Output the [x, y] coordinate of the center of the cell containing the given text.  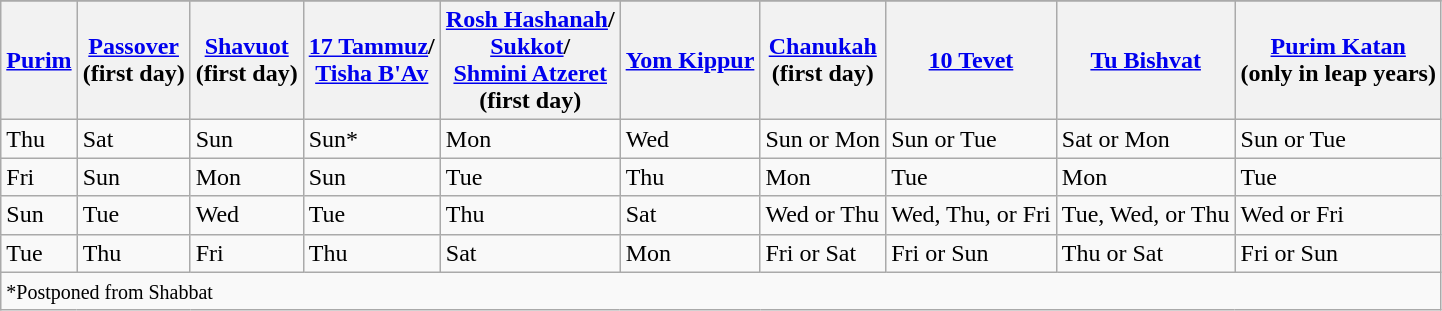
Passover(first day) [134, 60]
Wed, Thu, or Fri [972, 215]
10 Tevet [972, 60]
Sun* [372, 139]
*Postponed from Shabbat [722, 291]
Purim Katan(only in leap years) [1338, 60]
Shavuot(first day) [246, 60]
Sat or Mon [1146, 139]
Fri or Sat [823, 253]
Wed or Thu [823, 215]
Sun or Mon [823, 139]
Tu Bishvat [1146, 60]
Chanukah(first day) [823, 60]
Purim [39, 60]
Yom Kippur [690, 60]
17 Tammuz/Tisha B'Av [372, 60]
Tue, Wed, or Thu [1146, 215]
Thu or Sat [1146, 253]
Rosh Hashanah/Sukkot/Shmini Atzeret(first day) [530, 60]
Wed or Fri [1338, 215]
